Return (x, y) of the center of cell containing provided text 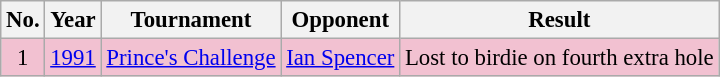
Prince's Challenge (191, 58)
Opponent (340, 20)
Lost to birdie on fourth extra hole (560, 58)
Year (73, 20)
Result (560, 20)
1991 (73, 58)
Tournament (191, 20)
1 (23, 58)
No. (23, 20)
Ian Spencer (340, 58)
